From the cell containing the given text, extract its center point as [X, Y] coordinate. 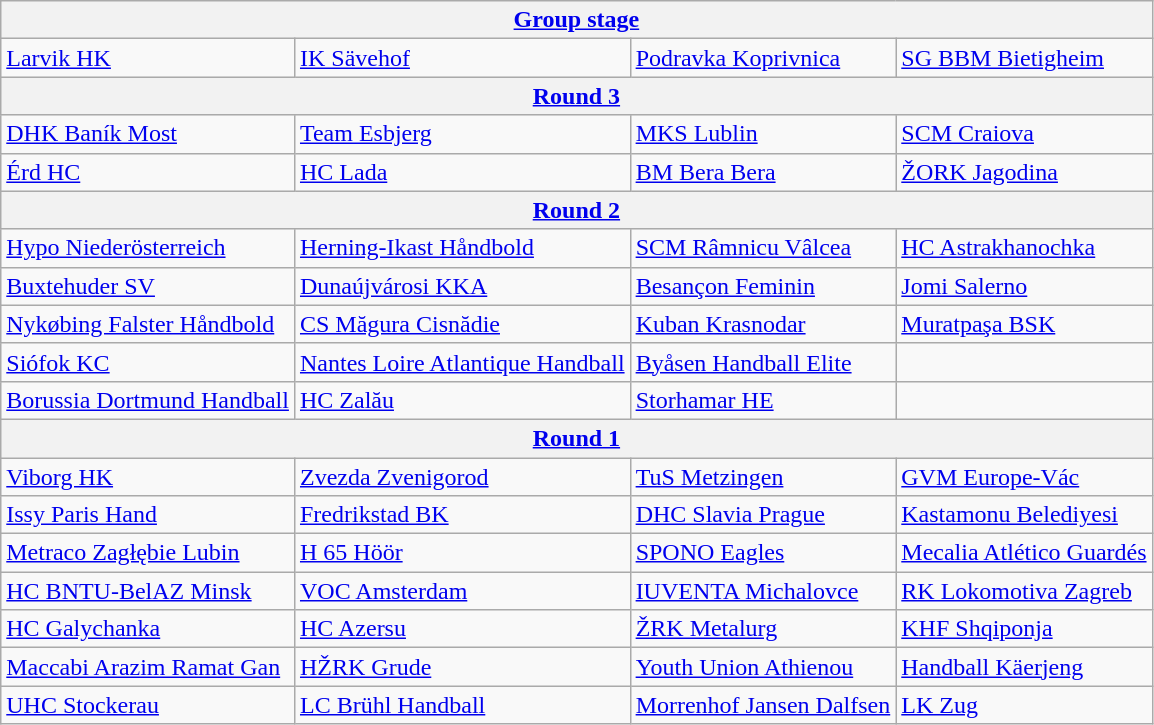
Metraco Zagłębie Lubin [148, 553]
LC Brühl Handball [462, 705]
Morrenhof Jansen Dalfsen [763, 705]
Round 3 [576, 96]
Siófok KC [148, 362]
MKS Lublin [763, 134]
Dunaújvárosi KKA [462, 286]
HC Zalău [462, 400]
Viborg HK [148, 477]
Herning-Ikast Håndbold [462, 248]
HC Galychanka [148, 629]
H 65 Höör [462, 553]
ŽRK Metalurg [763, 629]
Byåsen Handball Elite [763, 362]
Youth Union Athienou [763, 667]
HC BNTU-BelAZ Minsk [148, 591]
HŽRK Grude [462, 667]
BM Bera Bera [763, 172]
CS Măgura Cisnădie [462, 324]
Issy Paris Hand [148, 515]
Jomi Salerno [1024, 286]
ŽORK Jagodina [1024, 172]
SG BBM Bietigheim [1024, 58]
Round 2 [576, 210]
VOC Amsterdam [462, 591]
Borussia Dortmund Handball [148, 400]
UHC Stockerau [148, 705]
Besançon Feminin [763, 286]
Larvik HK [148, 58]
KHF Shqiponja [1024, 629]
Buxtehuder SV [148, 286]
Podravka Koprivnica [763, 58]
Érd HC [148, 172]
HC Azersu [462, 629]
IUVENTA Michalovce [763, 591]
Group stage [576, 20]
Maccabi Arazim Ramat Gan [148, 667]
Mecalia Atlético Guardés [1024, 553]
Muratpaşa BSK [1024, 324]
HC Lada [462, 172]
DHK Baník Most [148, 134]
Nykøbing Falster Håndbold [148, 324]
Handball Käerjeng [1024, 667]
Kastamonu Belediyesi [1024, 515]
RK Lokomotiva Zagreb [1024, 591]
GVM Europe-Vác [1024, 477]
HC Astrakhanochka [1024, 248]
Zvezda Zvenigorod [462, 477]
IK Sävehof [462, 58]
Kuban Krasnodar [763, 324]
DHC Slavia Prague [763, 515]
LK Zug [1024, 705]
Team Esbjerg [462, 134]
Fredrikstad BK [462, 515]
Storhamar HE [763, 400]
SCM Râmnicu Vâlcea [763, 248]
TuS Metzingen [763, 477]
SCM Craiova [1024, 134]
Nantes Loire Atlantique Handball [462, 362]
Round 1 [576, 438]
Hypo Niederösterreich [148, 248]
SPONO Eagles [763, 553]
